Pinpoint the cell where the given text exists, returning its (x, y) midpoint coordinate. 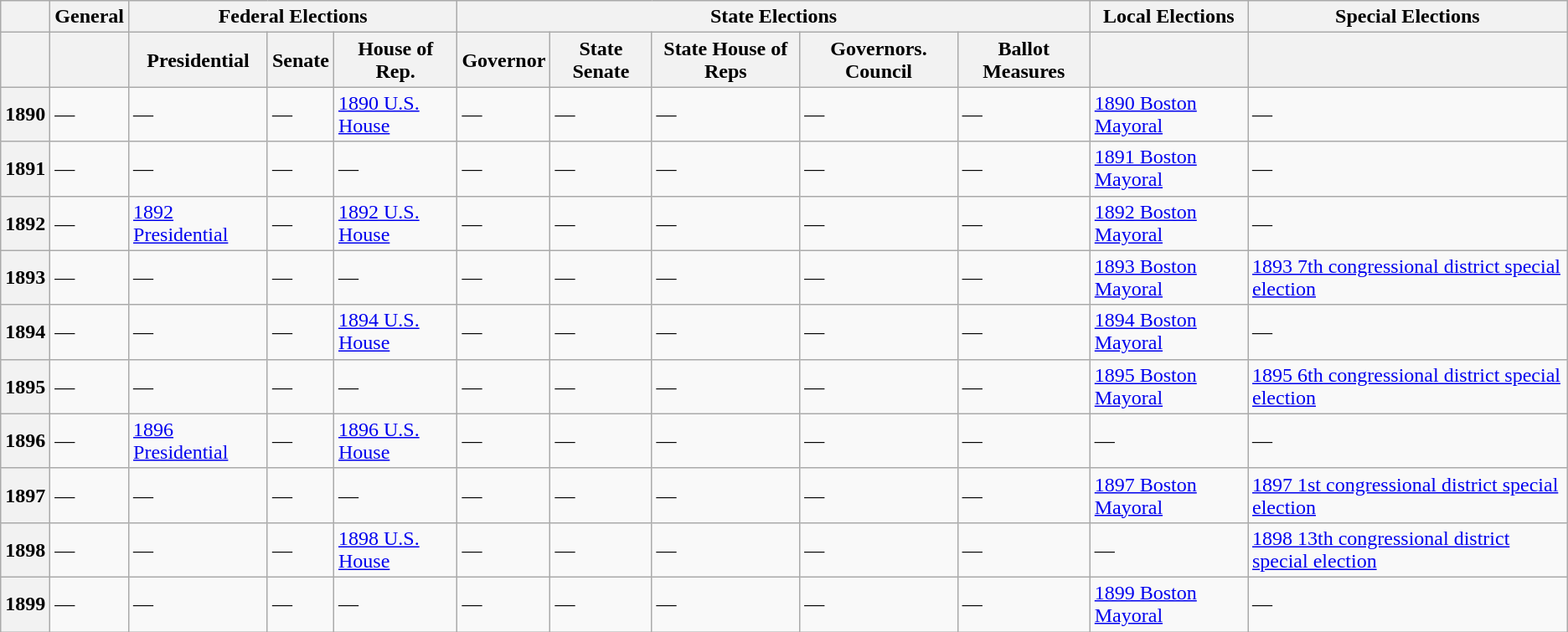
1897 Boston Mayoral (1168, 496)
State Elections (774, 17)
Ballot Measures (1024, 60)
1895 Boston Mayoral (1168, 387)
1897 1st congressional district special election (1408, 496)
1898 U.S. House (395, 549)
House of Rep. (395, 60)
Governor (504, 60)
1898 13th congressional district special election (1408, 549)
State Senate (601, 60)
1893 7th congressional district special election (1408, 278)
1896 (25, 440)
General (90, 17)
1895 6th congressional district special election (1408, 387)
1890 U.S. House (395, 114)
1892 U.S. House (395, 223)
1890 Boston Mayoral (1168, 114)
1892 Presidential (199, 223)
1891 Boston Mayoral (1168, 169)
1892 (25, 223)
1898 (25, 549)
1896 U.S. House (395, 440)
1895 (25, 387)
1894 Boston Mayoral (1168, 331)
1897 (25, 496)
Federal Elections (293, 17)
1892 Boston Mayoral (1168, 223)
1899 (25, 604)
Governors. Council (879, 60)
Local Elections (1168, 17)
Presidential (199, 60)
Senate (300, 60)
1894 U.S. House (395, 331)
Special Elections (1408, 17)
1896 Presidential (199, 440)
1899 Boston Mayoral (1168, 604)
State House of Reps (725, 60)
1893 (25, 278)
1890 (25, 114)
1894 (25, 331)
1893 Boston Mayoral (1168, 278)
1891 (25, 169)
